Provide the (x, y) coordinate of the cell's center where the given text is located.  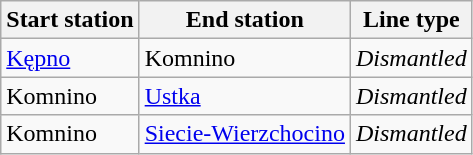
End station (244, 20)
Ustka (244, 96)
Line type (411, 20)
Siecie-Wierzchocino (244, 134)
Start station (70, 20)
Kępno (70, 58)
